Search for the cell housing the specified text and yield its (x, y) center coordinate. 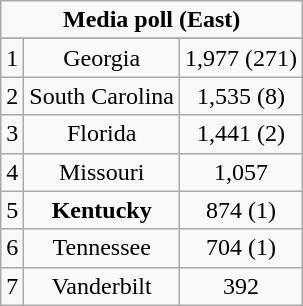
392 (242, 286)
1 (12, 58)
7 (12, 286)
704 (1) (242, 248)
6 (12, 248)
4 (12, 172)
Media poll (East) (152, 20)
1,977 (271) (242, 58)
5 (12, 210)
2 (12, 96)
Vanderbilt (102, 286)
874 (1) (242, 210)
Georgia (102, 58)
1,535 (8) (242, 96)
Kentucky (102, 210)
Missouri (102, 172)
1,057 (242, 172)
3 (12, 134)
Florida (102, 134)
Tennessee (102, 248)
1,441 (2) (242, 134)
South Carolina (102, 96)
